Provide the [x, y] coordinate of the cell's center where the given text is located.  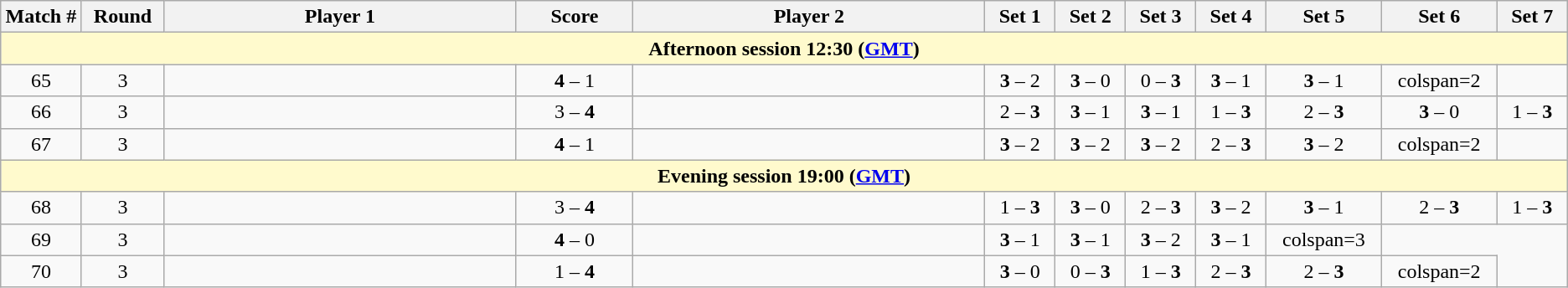
Set 2 [1091, 17]
Set 6 [1439, 17]
Set 1 [1020, 17]
70 [41, 271]
67 [41, 144]
4 – 0 [575, 239]
Set 4 [1231, 17]
Set 5 [1324, 17]
66 [41, 112]
65 [41, 80]
Round [122, 17]
Player 1 [340, 17]
colspan=3 [1324, 239]
1 – 4 [575, 271]
Set 7 [1532, 17]
Score [575, 17]
Match # [41, 17]
Set 3 [1161, 17]
Player 2 [809, 17]
69 [41, 239]
Afternoon session 12:30 (GMT) [784, 49]
Evening session 19:00 (GMT) [784, 176]
68 [41, 208]
